Determine the [X, Y] coordinate at the center of the cell enclosing the given text.  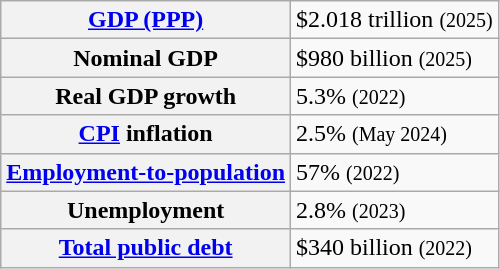
Total public debt [146, 248]
Real GDP growth [146, 96]
$980 billion (2025) [395, 58]
CPI inflation [146, 134]
$2.018 trillion (2025) [395, 20]
2.5% (May 2024) [395, 134]
$340 billion (2022) [395, 248]
5.3% (2022) [395, 96]
2.8% (2023) [395, 210]
Employment-to-population [146, 172]
Unemployment [146, 210]
Nominal GDP [146, 58]
57% (2022) [395, 172]
GDP (PPP) [146, 20]
